Return [X, Y] of the center of cell containing provided text 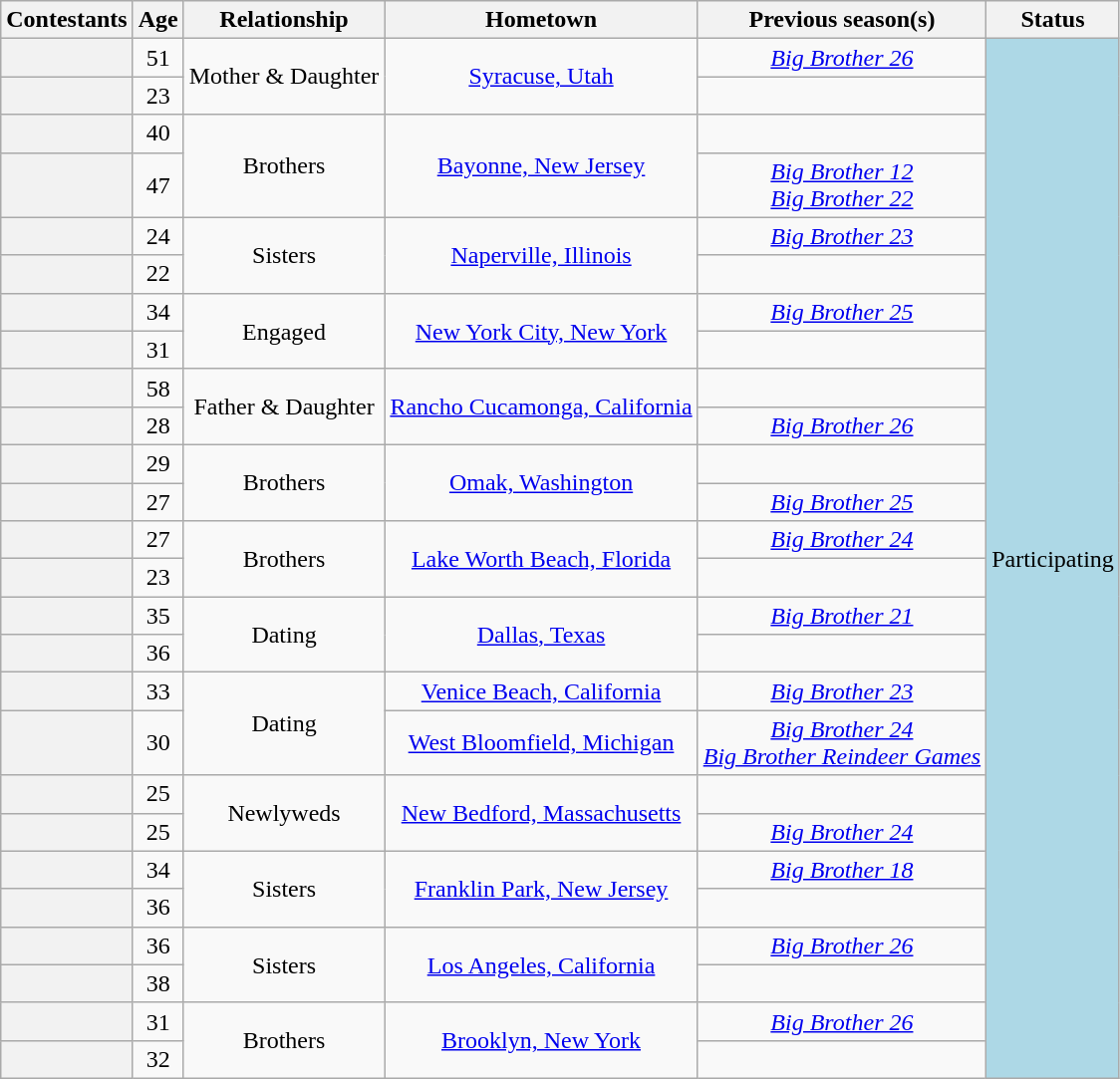
Big Brother 18 [841, 870]
Father & Daughter [284, 406]
38 [157, 983]
29 [157, 463]
30 [157, 743]
Big Brother 24Big Brother Reindeer Games [841, 743]
Contestants [67, 20]
Rancho Cucamonga, California [541, 406]
40 [157, 134]
Brooklyn, New York [541, 1040]
47 [157, 185]
Omak, Washington [541, 482]
Bayonne, New Jersey [541, 165]
Big Brother 12Big Brother 22 [841, 185]
28 [157, 425]
Syracuse, Utah [541, 77]
22 [157, 274]
New Bedford, Massachusetts [541, 813]
Newlyweds [284, 813]
Lake Worth Beach, Florida [541, 559]
24 [157, 236]
Franklin Park, New Jersey [541, 889]
Dallas, Texas [541, 635]
Big Brother 21 [841, 616]
Naperville, Illinois [541, 255]
Engaged [284, 331]
58 [157, 388]
35 [157, 616]
32 [157, 1059]
Hometown [541, 20]
51 [157, 58]
Participating [1053, 559]
Venice Beach, California [541, 691]
Status [1053, 20]
Age [157, 20]
West Bloomfield, Michigan [541, 743]
33 [157, 691]
Previous season(s) [841, 20]
Los Angeles, California [541, 964]
New York City, New York [541, 331]
Mother & Daughter [284, 77]
Relationship [284, 20]
